Scan for the cell matching the given text and deliver its [x, y] coordinate at center. 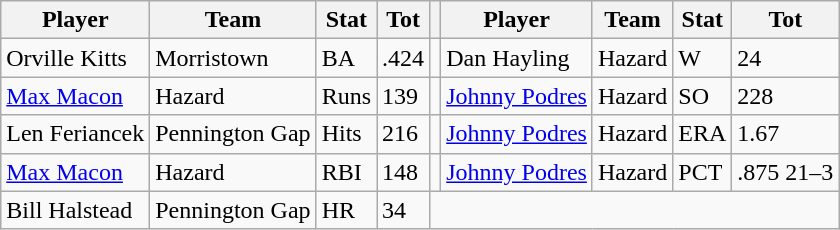
139 [404, 96]
148 [404, 172]
SO [702, 96]
1.67 [786, 134]
Hits [346, 134]
ERA [702, 134]
HR [346, 210]
BA [346, 58]
Runs [346, 96]
W [702, 58]
24 [786, 58]
Dan Hayling [517, 58]
Orville Kitts [76, 58]
RBI [346, 172]
.424 [404, 58]
Bill Halstead [76, 210]
228 [786, 96]
.875 21–3 [786, 172]
216 [404, 134]
Len Feriancek [76, 134]
PCT [702, 172]
Morristown [233, 58]
34 [404, 210]
